Return the (x, y) coordinate for the center point of the cell that contains the specified text.  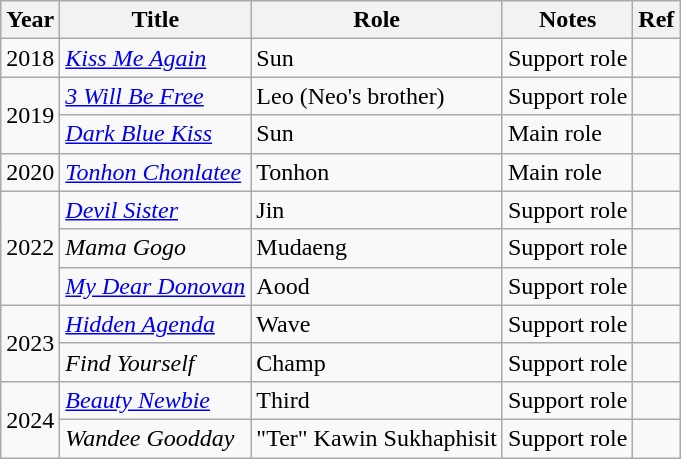
Kiss Me Again (156, 58)
Notes (567, 20)
Dark Blue Kiss (156, 134)
Beauty Newbie (156, 400)
Mama Gogo (156, 248)
Find Yourself (156, 362)
Devil Sister (156, 210)
3 Will Be Free (156, 96)
Tonhon (377, 172)
Hidden Agenda (156, 324)
My Dear Donovan (156, 286)
Mudaeng (377, 248)
Wandee Goodday (156, 438)
2019 (30, 115)
2024 (30, 419)
Tonhon Chonlatee (156, 172)
2023 (30, 343)
2020 (30, 172)
"Ter" Kawin Sukhaphisit (377, 438)
Wave (377, 324)
Champ (377, 362)
Aood (377, 286)
Ref (656, 20)
Jin (377, 210)
Leo (Neo's brother) (377, 96)
Third (377, 400)
Year (30, 20)
Role (377, 20)
Title (156, 20)
2022 (30, 248)
2018 (30, 58)
